Find where the given text appears and provide that cell's center as (X, Y) coordinate. 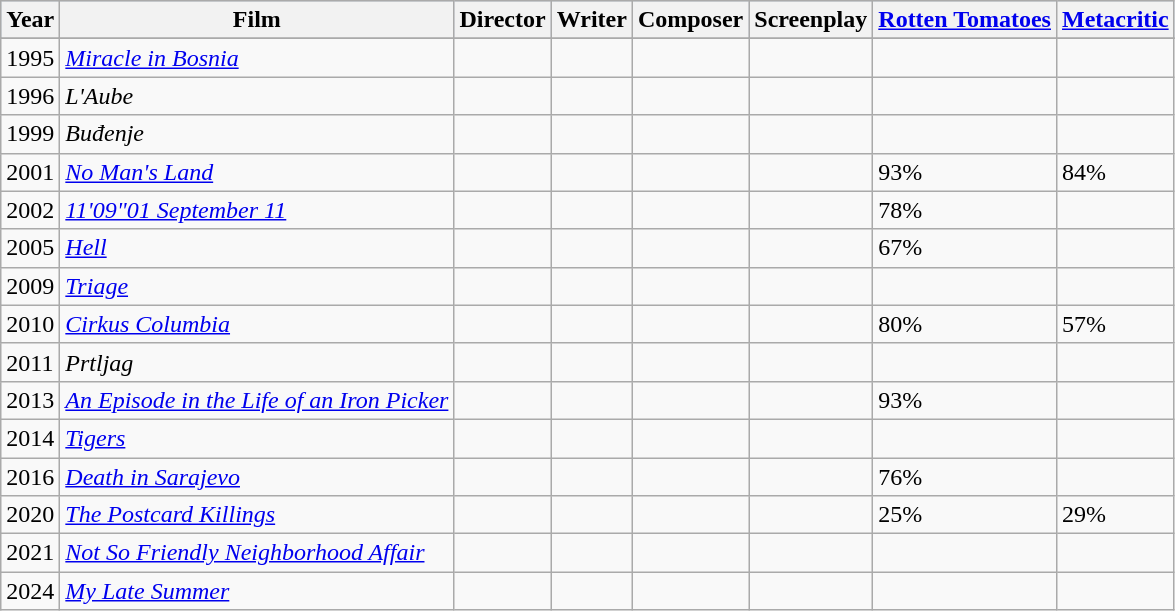
67% (965, 248)
2009 (30, 286)
1999 (30, 134)
Cirkus Columbia (257, 324)
84% (1115, 172)
2014 (30, 438)
2010 (30, 324)
2016 (30, 477)
2020 (30, 515)
2013 (30, 400)
Composer (690, 20)
Rotten Tomatoes (965, 20)
L'Aube (257, 96)
76% (965, 477)
Writer (592, 20)
2011 (30, 362)
Triage (257, 286)
The Postcard Killings (257, 515)
2021 (30, 553)
Death in Sarajevo (257, 477)
Hell (257, 248)
11'09"01 September 11 (257, 210)
25% (965, 515)
Tigers (257, 438)
80% (965, 324)
Not So Friendly Neighborhood Affair (257, 553)
Prtljag (257, 362)
78% (965, 210)
Buđenje (257, 134)
1996 (30, 96)
2024 (30, 591)
Year (30, 20)
An Episode in the Life of an Iron Picker (257, 400)
2002 (30, 210)
1995 (30, 58)
Metacritic (1115, 20)
29% (1115, 515)
My Late Summer (257, 591)
Miracle in Bosnia (257, 58)
No Man's Land (257, 172)
2005 (30, 248)
Film (257, 20)
Screenplay (811, 20)
57% (1115, 324)
Director (502, 20)
2001 (30, 172)
